Search for the cell housing the specified text and yield its [x, y] center coordinate. 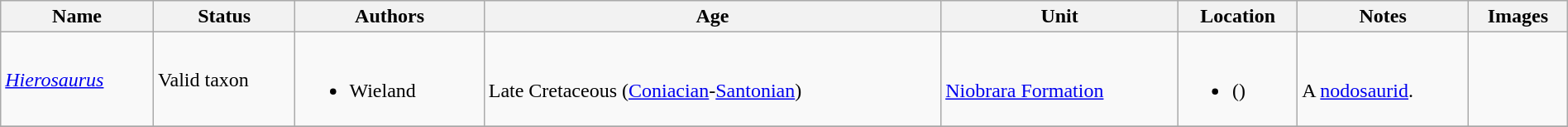
Age [712, 17]
Late Cretaceous (Coniacian-Santonian) [712, 80]
Niobrara Formation [1060, 80]
() [1238, 80]
Wieland [384, 80]
Unit [1060, 17]
Status [224, 17]
Valid taxon [224, 80]
Hierosaurus [78, 80]
Authors [390, 17]
Location [1238, 17]
A nodosaurid. [1383, 80]
Name [78, 17]
Notes [1383, 17]
Images [1518, 17]
